Locate the cell with the specified text and output its (X, Y) center coordinate. 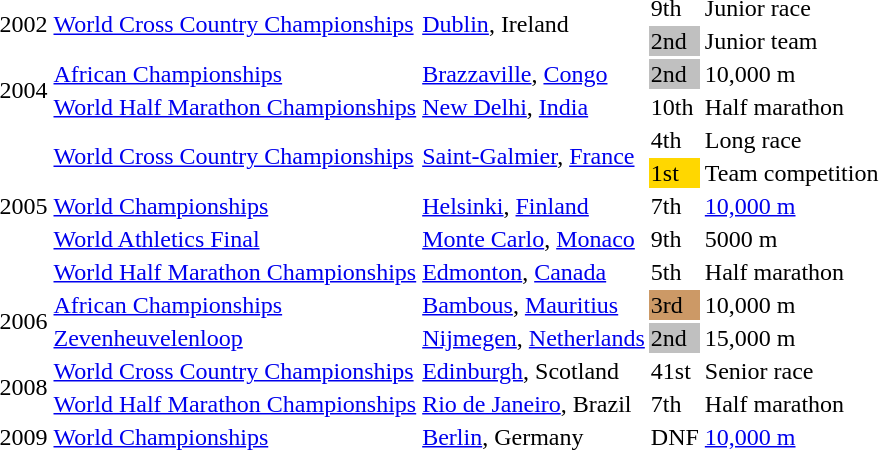
World Athletics Final (235, 239)
41st (674, 371)
1st (674, 173)
Helsinki, Finland (534, 206)
Edinburgh, Scotland (534, 371)
Saint-Galmier, France (534, 156)
Bambous, Mauritius (534, 305)
9th (674, 239)
World Championships (235, 206)
Brazzaville, Congo (534, 74)
Nijmegen, Netherlands (534, 338)
10th (674, 107)
4th (674, 140)
New Delhi, India (534, 107)
Monte Carlo, Monaco (534, 239)
Zevenheuvelenloop (235, 338)
Rio de Janeiro, Brazil (534, 404)
Edmonton, Canada (534, 272)
5th (674, 272)
3rd (674, 305)
